Search for the cell housing the specified text and yield its (x, y) center coordinate. 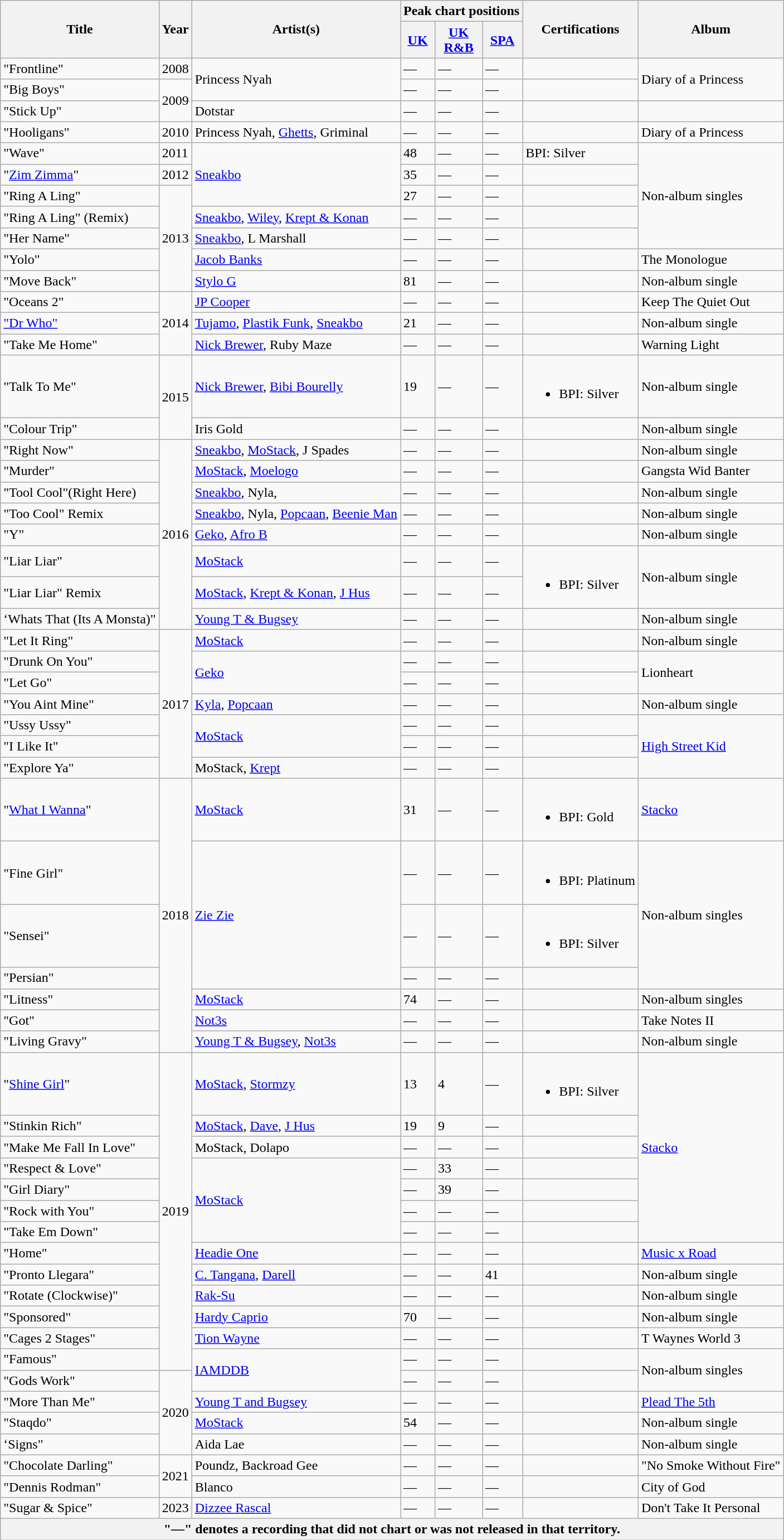
"Right Now" (80, 450)
MoStack, Stormzy (296, 1084)
Poundz, Backroad Gee (296, 1465)
"Oceans 2" (80, 302)
48 (418, 153)
Young T & Bugsey (296, 619)
2018 (175, 916)
High Street Kid (711, 747)
"Let It Ring" (80, 640)
Rak-Su (296, 1296)
Young T and Bugsey (296, 1402)
Headie One (296, 1253)
"Pronto Llegara" (80, 1275)
2017 (175, 704)
2021 (175, 1476)
Kyla, Popcaan (296, 704)
"No Smoke Without Fire" (711, 1465)
MoStack, Krept & Konan, J Hus (296, 593)
Lionheart (711, 672)
"Dennis Rodman" (80, 1486)
Album (711, 29)
T Waynes World 3 (711, 1338)
JP Cooper (296, 302)
2019 (175, 1211)
"Cages 2 Stages" (80, 1338)
2016 (175, 534)
Take Notes II (711, 1020)
Aida Lae (296, 1444)
"Ring A Ling" (Remix) (80, 217)
Year (175, 29)
Zie Zie (296, 915)
"Move Back" (80, 280)
Artist(s) (296, 29)
74 (418, 999)
"Take Em Down" (80, 1232)
27 (418, 196)
"Zim Zimma" (80, 175)
2009 (175, 100)
"Rotate (Clockwise)" (80, 1296)
"Murder" (80, 471)
"Litness" (80, 999)
Warning Light (711, 345)
Certifications (581, 29)
2014 (175, 323)
Plead The 5th (711, 1402)
"Frontline" (80, 69)
2010 (175, 132)
The Monologue (711, 259)
"Sponsored" (80, 1317)
2015 (175, 397)
Sneakbo, MoStack, J Spades (296, 450)
Sneakbo, Nyla, Popcaan, Beenie Man (296, 514)
4 (459, 1084)
"Her Name" (80, 238)
"Stick Up" (80, 111)
City of God (711, 1486)
39 (459, 1189)
2020 (175, 1412)
C. Tangana, Darell (296, 1275)
"Ussy Ussy" (80, 725)
"Liar Liar" Remix (80, 593)
MoStack, Moelogo (296, 471)
"Yolo" (80, 259)
"Got" (80, 1020)
54 (418, 1423)
"Ring A Ling" (80, 196)
"—" denotes a recording that did not chart or was not released in that territory. (392, 1529)
Sneakbo, Wiley, Krept & Konan (296, 217)
2012 (175, 175)
IAMDDB (296, 1370)
"Home" (80, 1253)
Dotstar (296, 111)
2011 (175, 153)
Princess Nyah, Ghetts, Griminal (296, 132)
Tujamo, Plastik Funk, Sneakbo (296, 323)
Blanco (296, 1486)
41 (503, 1275)
"Wave" (80, 153)
UK (418, 40)
31 (418, 810)
"Respect & Love" (80, 1168)
"Stinkin Rich" (80, 1126)
BPI: Gold (581, 810)
Keep The Quiet Out (711, 302)
"Rock with You" (80, 1210)
"Big Boys" (80, 90)
"Dr Who" (80, 323)
"Liar Liar" (80, 561)
Tion Wayne (296, 1338)
Princess Nyah (296, 79)
"Talk To Me" (80, 387)
Sneakbo, Nyla, (296, 492)
"I Like It" (80, 747)
Geko (296, 672)
70 (418, 1317)
"Girl Diary" (80, 1189)
"Persian" (80, 978)
Hardy Caprio (296, 1317)
2008 (175, 69)
"Staqdo" (80, 1423)
Nick Brewer, Ruby Maze (296, 345)
Gangsta Wid Banter (711, 471)
35 (418, 175)
"Explore Ya" (80, 768)
MoStack, Dolapo (296, 1147)
Dizzee Rascal (296, 1508)
2023 (175, 1508)
Sneakbo, L Marshall (296, 238)
Iris Gold (296, 429)
"Fine Girl" (80, 873)
"Colour Trip" (80, 429)
Young T & Bugsey, Not3s (296, 1042)
Not3s (296, 1020)
"Sensei" (80, 936)
"Living Gravy" (80, 1042)
"Hooligans" (80, 132)
MoStack, Dave, J Hus (296, 1126)
81 (418, 280)
Don't Take It Personal (711, 1508)
Nick Brewer, Bibi Bourelly (296, 387)
Geko, Afro B (296, 535)
13 (418, 1084)
33 (459, 1168)
21 (418, 323)
Peak chart positions (461, 11)
SPA (503, 40)
"Gods Work" (80, 1381)
"More Than Me" (80, 1402)
"Take Me Home" (80, 345)
Music x Road (711, 1253)
Title (80, 29)
"You Aint Mine" (80, 704)
"Y" (80, 535)
9 (459, 1126)
"What I Wanna" (80, 810)
2013 (175, 238)
"Too Cool" Remix (80, 514)
Stylo G (296, 280)
UKR&B (459, 40)
"Let Go" (80, 682)
"Tool Cool"(Right Here) (80, 492)
‘Signs" (80, 1444)
‘Whats That (Its A Monsta)" (80, 619)
"Sugar & Spice" (80, 1508)
"Chocolate Darling" (80, 1465)
"Shine Girl" (80, 1084)
"Drunk On You" (80, 661)
"Famous" (80, 1359)
Sneakbo (296, 175)
Jacob Banks (296, 259)
"Make Me Fall In Love" (80, 1147)
BPI: Platinum (581, 873)
MoStack, Krept (296, 768)
